Scan for the cell matching the given text and deliver its [X, Y] coordinate at center. 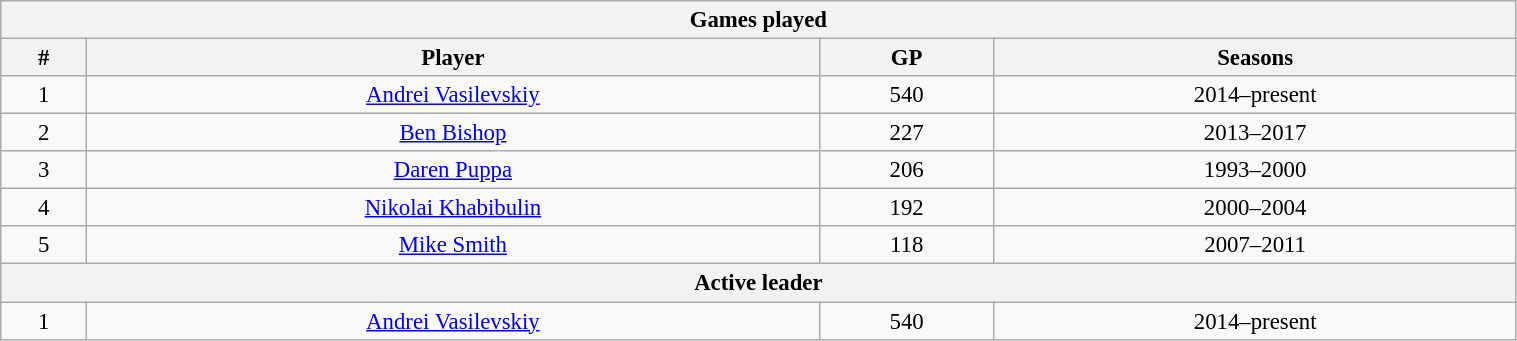
206 [906, 170]
Mike Smith [453, 245]
118 [906, 245]
2 [44, 133]
Seasons [1255, 58]
227 [906, 133]
Player [453, 58]
Active leader [758, 283]
1993–2000 [1255, 170]
4 [44, 208]
# [44, 58]
Nikolai Khabibulin [453, 208]
Ben Bishop [453, 133]
GP [906, 58]
2000–2004 [1255, 208]
3 [44, 170]
Daren Puppa [453, 170]
5 [44, 245]
2013–2017 [1255, 133]
192 [906, 208]
2007–2011 [1255, 245]
Games played [758, 20]
